Detect which cell encompasses the target text, then output its [x, y] center coordinate. 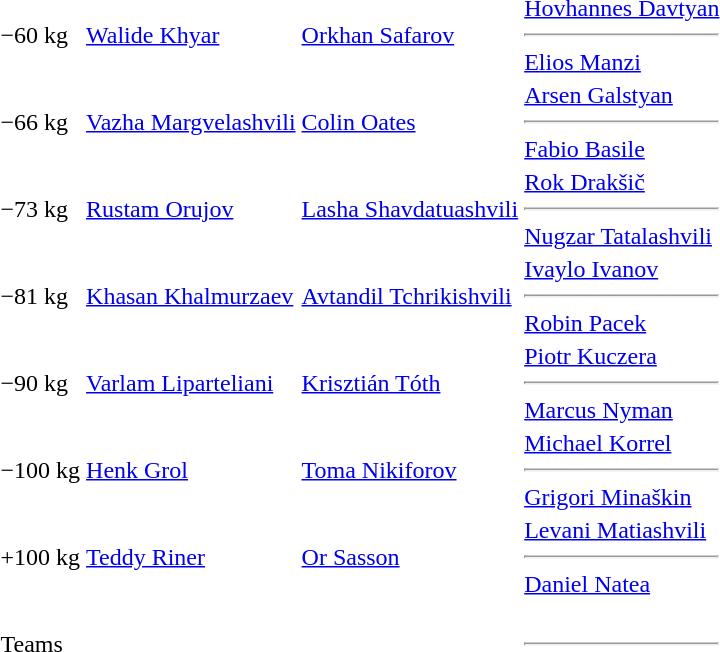
Rustam Orujov [192, 209]
Colin Oates [410, 122]
Krisztián Tóth [410, 383]
Varlam Liparteliani [192, 383]
Vazha Margvelashvili [192, 122]
Henk Grol [192, 470]
Toma Nikiforov [410, 470]
Teddy Riner [192, 557]
Avtandil Tchrikishvili [410, 296]
Khasan Khalmurzaev [192, 296]
Lasha Shavdatuashvili [410, 209]
Or Sasson [410, 557]
